Find where the given text appears and provide that cell's center as [x, y] coordinate. 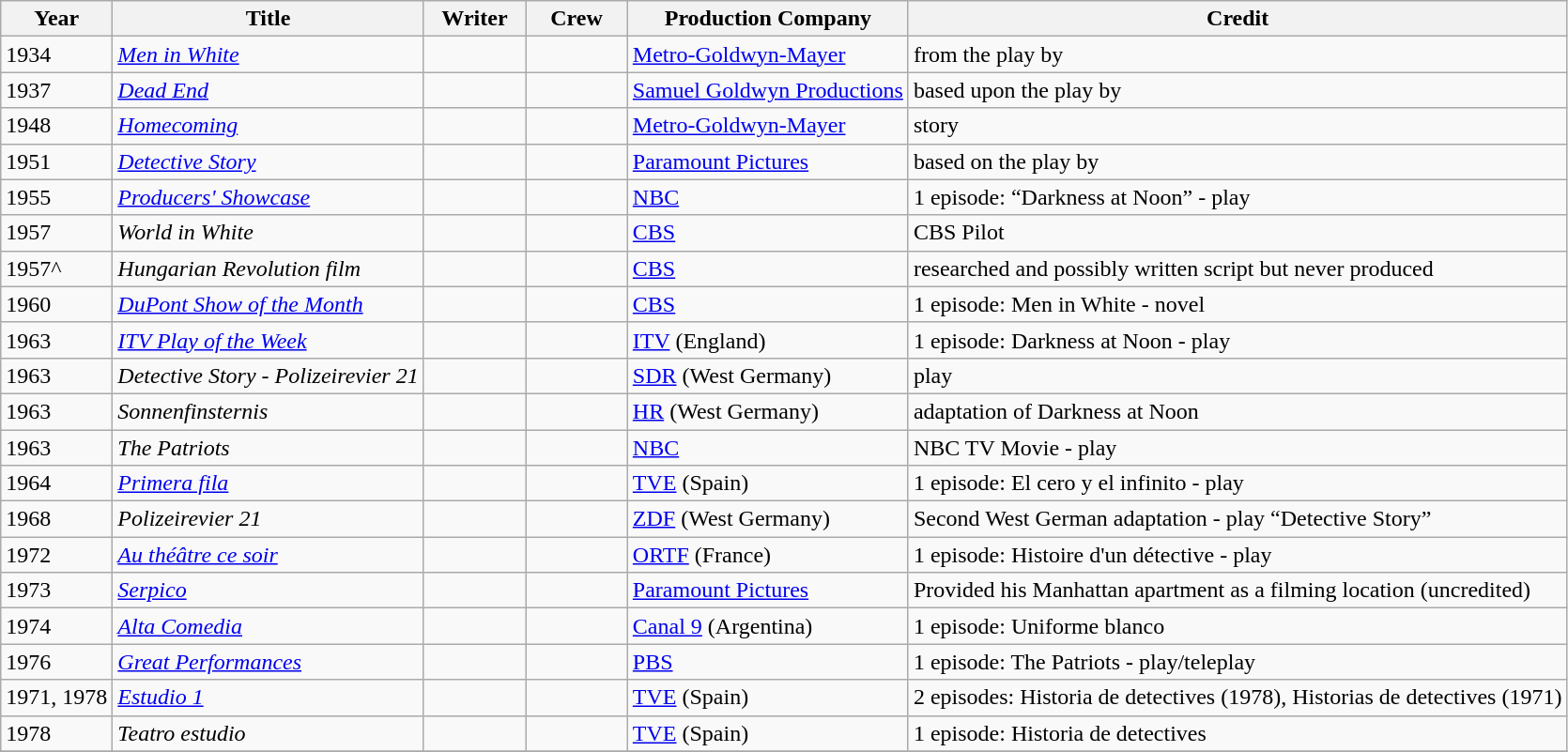
1957 [56, 233]
story [1237, 126]
ZDF (West Germany) [768, 519]
Writer [475, 19]
1976 [56, 662]
1957^ [56, 269]
1 episode: Historia de detectives [1237, 733]
play [1237, 376]
Men in White [269, 54]
ITV (England) [768, 340]
Sonnenfinsternis [269, 411]
1972 [56, 555]
CBS Pilot [1237, 233]
1955 [56, 197]
2 episodes: Historia de detectives (1978), Historias de detectives (1971) [1237, 698]
1974 [56, 626]
Primera fila [269, 483]
1 episode: Histoire d'un détective - play [1237, 555]
PBS [768, 662]
1 episode: The Patriots - play/teleplay [1237, 662]
The Patriots [269, 448]
1978 [56, 733]
Au théâtre ce soir [269, 555]
1948 [56, 126]
1 episode: Men in White - novel [1237, 304]
NBC TV Movie - play [1237, 448]
1960 [56, 304]
based on the play by [1237, 161]
1964 [56, 483]
Great Performances [269, 662]
Provided his Manhattan apartment as a filming location (uncredited) [1237, 591]
Estudio 1 [269, 698]
SDR (West Germany) [768, 376]
Detective Story - Polizeirevier 21 [269, 376]
DuPont Show of the Month [269, 304]
1 episode: Uniforme blanco [1237, 626]
HR (West Germany) [768, 411]
Homecoming [269, 126]
Crew [576, 19]
Alta Comedia [269, 626]
1 episode: Darkness at Noon - play [1237, 340]
World in White [269, 233]
Producers' Showcase [269, 197]
Detective Story [269, 161]
Year [56, 19]
Dead End [269, 90]
adaptation of Darkness at Noon [1237, 411]
ITV Play of the Week [269, 340]
1973 [56, 591]
1971, 1978 [56, 698]
1 episode: “Darkness at Noon” - play [1237, 197]
Title [269, 19]
1937 [56, 90]
1934 [56, 54]
Serpico [269, 591]
Canal 9 (Argentina) [768, 626]
Production Company [768, 19]
1951 [56, 161]
Samuel Goldwyn Productions [768, 90]
from the play by [1237, 54]
1968 [56, 519]
Hungarian Revolution film [269, 269]
Credit [1237, 19]
1 episode: El cero y el infinito - play [1237, 483]
researched and possibly written script but never produced [1237, 269]
based upon the play by [1237, 90]
ORTF (France) [768, 555]
Teatro estudio [269, 733]
Second West German adaptation - play “Detective Story” [1237, 519]
Polizeirevier 21 [269, 519]
